Detect which cell encompasses the target text, then output its (x, y) center coordinate. 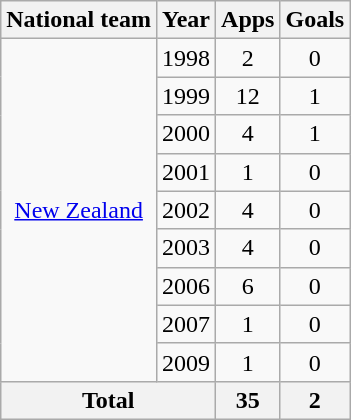
2003 (186, 248)
1998 (186, 58)
Apps (248, 20)
2000 (186, 134)
35 (248, 400)
Goals (315, 20)
2006 (186, 286)
2009 (186, 362)
2007 (186, 324)
Total (108, 400)
Year (186, 20)
National team (79, 20)
1999 (186, 96)
6 (248, 286)
2001 (186, 172)
12 (248, 96)
New Zealand (79, 210)
2002 (186, 210)
